Extract the (X, Y) coordinate from the center of the cell holding the provided text.  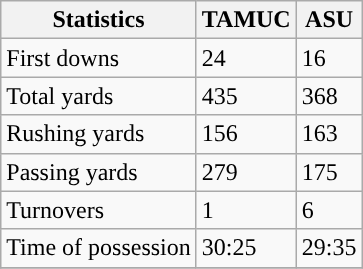
First downs (99, 58)
175 (329, 172)
279 (246, 172)
156 (246, 134)
Passing yards (99, 172)
Statistics (99, 20)
29:35 (329, 248)
ASU (329, 20)
Total yards (99, 96)
30:25 (246, 248)
16 (329, 58)
Time of possession (99, 248)
TAMUC (246, 20)
435 (246, 96)
368 (329, 96)
24 (246, 58)
6 (329, 210)
1 (246, 210)
163 (329, 134)
Turnovers (99, 210)
Rushing yards (99, 134)
